Provide the [x, y] coordinate of the cell's center where the given text is located.  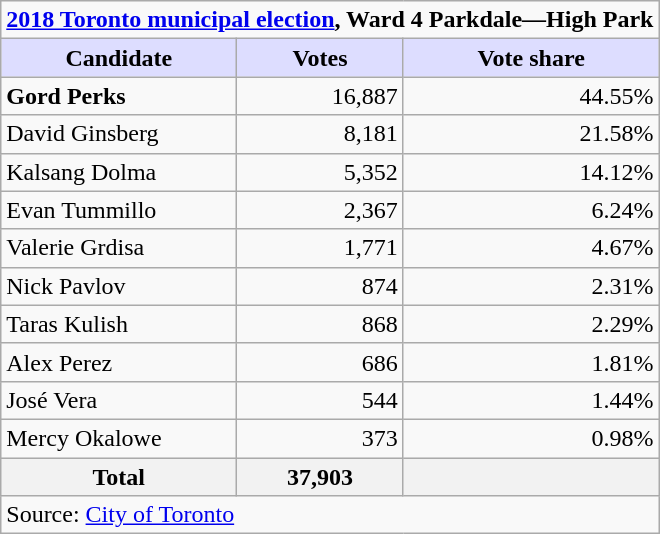
37,903 [320, 477]
Kalsang Dolma [119, 172]
José Vera [119, 400]
8,181 [320, 134]
2018 Toronto municipal election, Ward 4 Parkdale—High Park [330, 20]
868 [320, 324]
5,352 [320, 172]
Total [119, 477]
16,887 [320, 96]
Gord Perks [119, 96]
Mercy Okalowe [119, 438]
1,771 [320, 248]
1.44% [531, 400]
Alex Perez [119, 362]
21.58% [531, 134]
6.24% [531, 210]
Evan Tummillo [119, 210]
0.98% [531, 438]
44.55% [531, 96]
1.81% [531, 362]
Votes [320, 58]
Taras Kulish [119, 324]
2,367 [320, 210]
David Ginsberg [119, 134]
686 [320, 362]
Source: City of Toronto [330, 515]
4.67% [531, 248]
874 [320, 286]
2.31% [531, 286]
Vote share [531, 58]
Valerie Grdisa [119, 248]
Nick Pavlov [119, 286]
373 [320, 438]
Candidate [119, 58]
2.29% [531, 324]
14.12% [531, 172]
544 [320, 400]
